Locate the cell with the specified text and output its (X, Y) center coordinate. 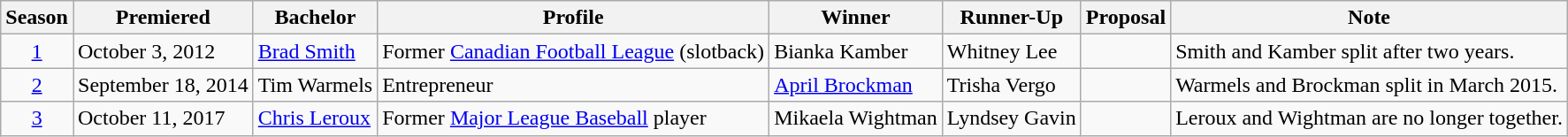
September 18, 2014 (163, 85)
Smith and Kamber split after two years. (1369, 51)
Whitney Lee (1012, 51)
Bachelor (315, 18)
Season (37, 18)
Warmels and Brockman split in March 2015. (1369, 85)
Proposal (1125, 18)
Profile (573, 18)
Former Major League Baseball player (573, 118)
Entrepreneur (573, 85)
October 11, 2017 (163, 118)
April Brockman (856, 85)
2 (37, 85)
Runner-Up (1012, 18)
Leroux and Wightman are no longer together. (1369, 118)
Bianka Kamber (856, 51)
Former Canadian Football League (slotback) (573, 51)
October 3, 2012 (163, 51)
Mikaela Wightman (856, 118)
Lyndsey Gavin (1012, 118)
3 (37, 118)
Winner (856, 18)
Note (1369, 18)
Brad Smith (315, 51)
1 (37, 51)
Chris Leroux (315, 118)
Trisha Vergo (1012, 85)
Premiered (163, 18)
Tim Warmels (315, 85)
